Output the (x, y) coordinate of the center of the cell containing the given text.  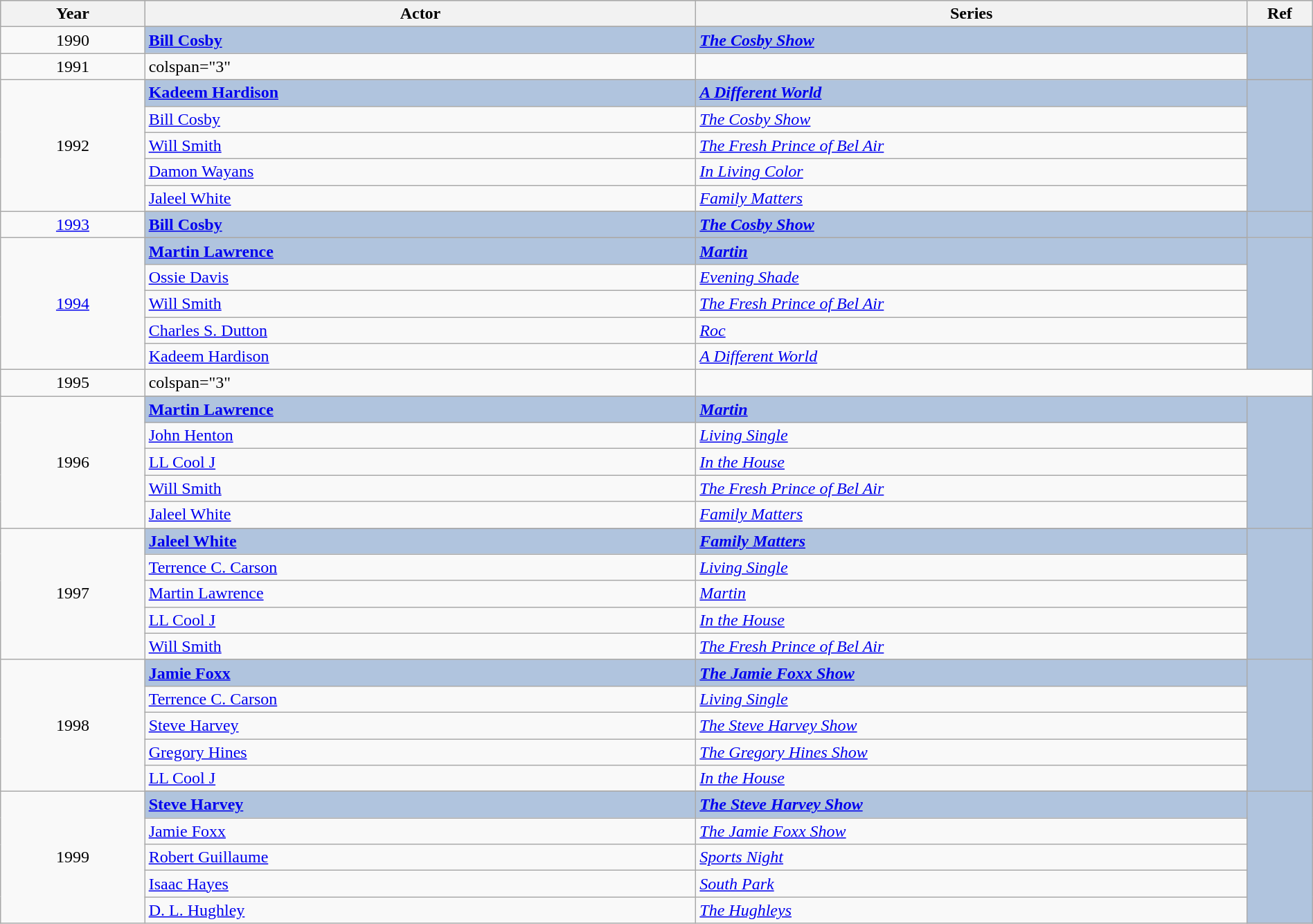
1990 (73, 40)
Ossie Davis (420, 277)
The Hughleys (972, 910)
Gregory Hines (420, 752)
Damon Wayans (420, 172)
South Park (972, 884)
1996 (73, 462)
Series (972, 14)
The Gregory Hines Show (972, 752)
Charles S. Dutton (420, 330)
1998 (73, 725)
Ref (1280, 14)
Roc (972, 330)
Robert Guillaume (420, 858)
Isaac Hayes (420, 884)
Actor (420, 14)
1995 (73, 383)
Evening Shade (972, 277)
1992 (73, 145)
Year (73, 14)
1997 (73, 594)
1993 (73, 224)
D. L. Hughley (420, 910)
1999 (73, 858)
1991 (73, 66)
In Living Color (972, 172)
1994 (73, 303)
Sports Night (972, 858)
John Henton (420, 436)
